Extract the (X, Y) coordinate from the center of the cell holding the provided text.  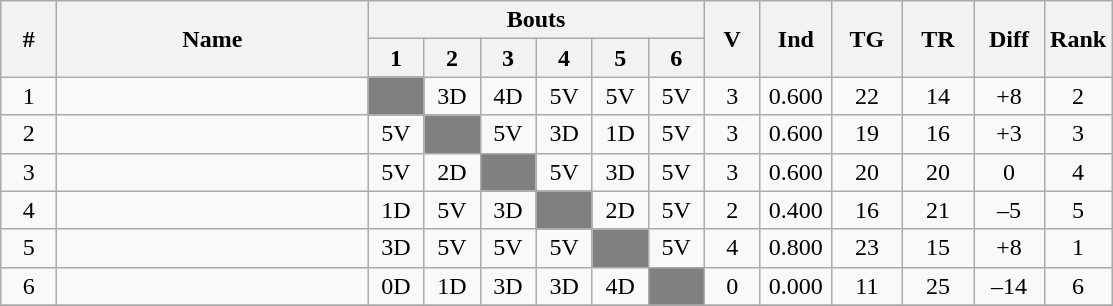
19 (866, 134)
Name (212, 39)
0.400 (796, 210)
Diff (1010, 39)
22 (866, 96)
15 (938, 248)
21 (938, 210)
0.000 (796, 286)
0.800 (796, 248)
Rank (1078, 39)
–5 (1010, 210)
TR (938, 39)
25 (938, 286)
Bouts (536, 20)
11 (866, 286)
–14 (1010, 286)
0D (396, 286)
V (732, 39)
14 (938, 96)
+3 (1010, 134)
Ind (796, 39)
23 (866, 248)
TG (866, 39)
# (29, 39)
